Capture the cell that displays the provided text and extract its (X, Y) central coordinate. 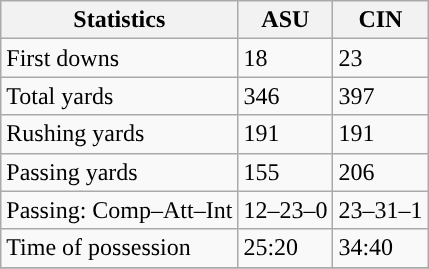
346 (286, 96)
25:20 (286, 248)
Total yards (120, 96)
397 (380, 96)
34:40 (380, 248)
Statistics (120, 20)
23–31–1 (380, 210)
Passing: Comp–Att–Int (120, 210)
CIN (380, 20)
18 (286, 58)
Rushing yards (120, 134)
Passing yards (120, 172)
Time of possession (120, 248)
12–23–0 (286, 210)
23 (380, 58)
ASU (286, 20)
155 (286, 172)
First downs (120, 58)
206 (380, 172)
